Identify which cell holds the provided text, then report its (X, Y) central coordinate. 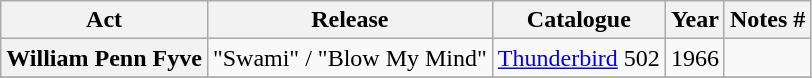
Thunderbird 502 (578, 58)
Act (104, 20)
Year (694, 20)
"Swami" / "Blow My Mind" (350, 58)
1966 (694, 58)
William Penn Fyve (104, 58)
Release (350, 20)
Notes # (767, 20)
Catalogue (578, 20)
